Output the [x, y] coordinate of the center of the cell containing the given text.  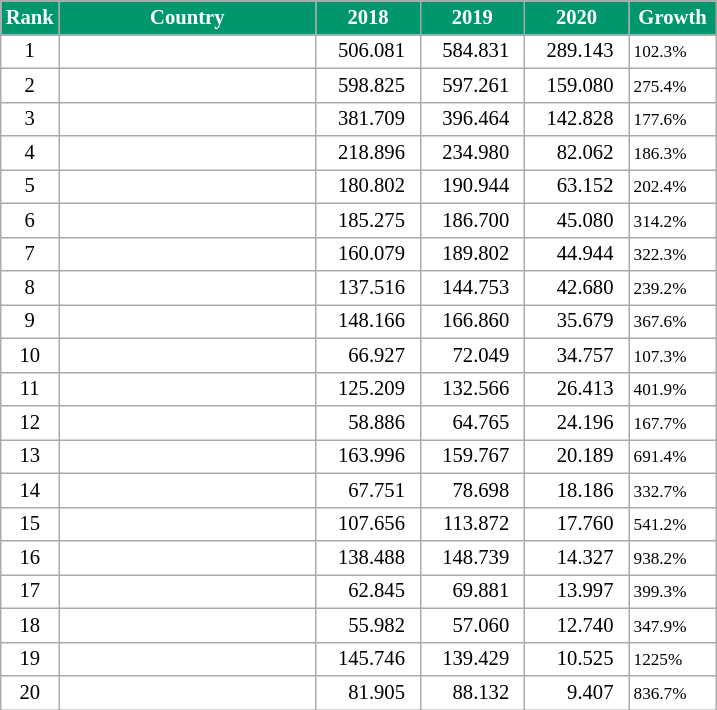
148.166 [368, 321]
19 [30, 659]
18.186 [576, 490]
20 [30, 693]
102.3% [673, 51]
145.746 [368, 659]
11 [30, 389]
16 [30, 557]
836.7% [673, 693]
18 [30, 625]
1 [30, 51]
148.739 [472, 557]
367.6% [673, 321]
139.429 [472, 659]
15 [30, 524]
42.680 [576, 287]
202.4% [673, 186]
218.896 [368, 153]
24.196 [576, 423]
396.464 [472, 119]
6 [30, 220]
107.656 [368, 524]
381.709 [368, 119]
1225% [673, 659]
13 [30, 456]
9.407 [576, 693]
Country [188, 17]
506.081 [368, 51]
2 [30, 85]
13.997 [576, 591]
289.143 [576, 51]
189.802 [472, 254]
113.872 [472, 524]
20.189 [576, 456]
17 [30, 591]
691.4% [673, 456]
163.996 [368, 456]
55.982 [368, 625]
166.860 [472, 321]
12.740 [576, 625]
35.679 [576, 321]
541.2% [673, 524]
57.060 [472, 625]
62.845 [368, 591]
584.831 [472, 51]
2019 [472, 17]
399.3% [673, 591]
10.525 [576, 659]
66.927 [368, 355]
938.2% [673, 557]
332.7% [673, 490]
Rank [30, 17]
598.825 [368, 85]
14.327 [576, 557]
137.516 [368, 287]
69.881 [472, 591]
190.944 [472, 186]
3 [30, 119]
81.905 [368, 693]
9 [30, 321]
2020 [576, 17]
10 [30, 355]
58.886 [368, 423]
67.751 [368, 490]
82.062 [576, 153]
322.3% [673, 254]
34.757 [576, 355]
347.9% [673, 625]
44.944 [576, 254]
234.980 [472, 153]
2018 [368, 17]
107.3% [673, 355]
26.413 [576, 389]
597.261 [472, 85]
64.765 [472, 423]
Growth [673, 17]
132.566 [472, 389]
14 [30, 490]
185.275 [368, 220]
160.079 [368, 254]
314.2% [673, 220]
7 [30, 254]
159.767 [472, 456]
78.698 [472, 490]
180.802 [368, 186]
5 [30, 186]
88.132 [472, 693]
177.6% [673, 119]
239.2% [673, 287]
275.4% [673, 85]
45.080 [576, 220]
72.049 [472, 355]
125.209 [368, 389]
8 [30, 287]
138.488 [368, 557]
142.828 [576, 119]
167.7% [673, 423]
186.700 [472, 220]
17.760 [576, 524]
159.080 [576, 85]
144.753 [472, 287]
12 [30, 423]
4 [30, 153]
401.9% [673, 389]
186.3% [673, 153]
63.152 [576, 186]
